From the cell containing the given text, extract its center point as (X, Y) coordinate. 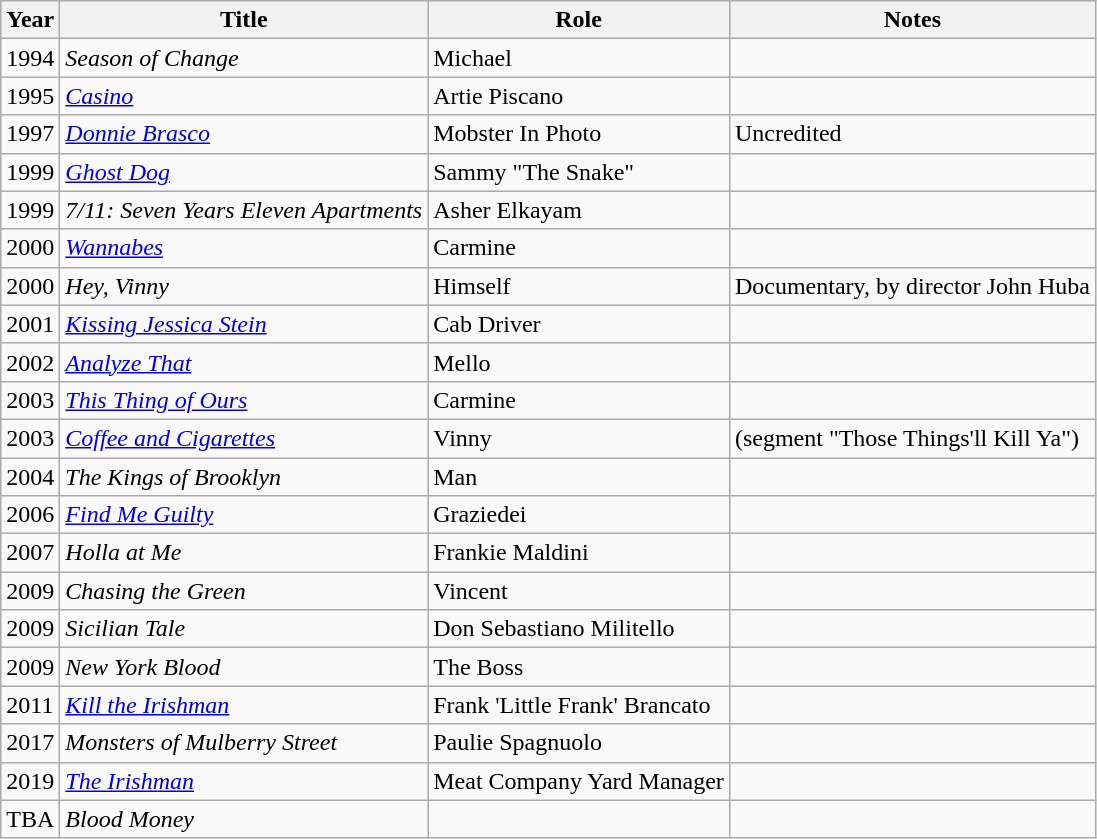
1997 (30, 134)
7/11: Seven Years Eleven Apartments (244, 210)
Graziedei (579, 515)
(segment "Those Things'll Kill Ya") (912, 438)
Cab Driver (579, 324)
Michael (579, 58)
Don Sebastiano Militello (579, 629)
Sammy "The Snake" (579, 172)
Blood Money (244, 819)
Kissing Jessica Stein (244, 324)
Wannabes (244, 248)
Man (579, 477)
1994 (30, 58)
Title (244, 20)
2007 (30, 553)
Vincent (579, 591)
Artie Piscano (579, 96)
Frankie Maldini (579, 553)
Meat Company Yard Manager (579, 781)
2017 (30, 743)
2006 (30, 515)
Hey, Vinny (244, 286)
Ghost Dog (244, 172)
Donnie Brasco (244, 134)
Holla at Me (244, 553)
Paulie Spagnuolo (579, 743)
Chasing the Green (244, 591)
This Thing of Ours (244, 400)
2011 (30, 705)
Frank 'Little Frank' Brancato (579, 705)
2002 (30, 362)
The Boss (579, 667)
Kill the Irishman (244, 705)
Year (30, 20)
The Kings of Brooklyn (244, 477)
Coffee and Cigarettes (244, 438)
TBA (30, 819)
Sicilian Tale (244, 629)
Asher Elkayam (579, 210)
Vinny (579, 438)
Monsters of Mulberry Street (244, 743)
New York Blood (244, 667)
Mobster In Photo (579, 134)
Analyze That (244, 362)
2001 (30, 324)
2019 (30, 781)
Casino (244, 96)
Season of Change (244, 58)
Mello (579, 362)
2004 (30, 477)
Uncredited (912, 134)
Himself (579, 286)
Notes (912, 20)
Documentary, by director John Huba (912, 286)
1995 (30, 96)
The Irishman (244, 781)
Role (579, 20)
Find Me Guilty (244, 515)
